For the text-containing cell, return its midpoint in [x, y] coordinate format. 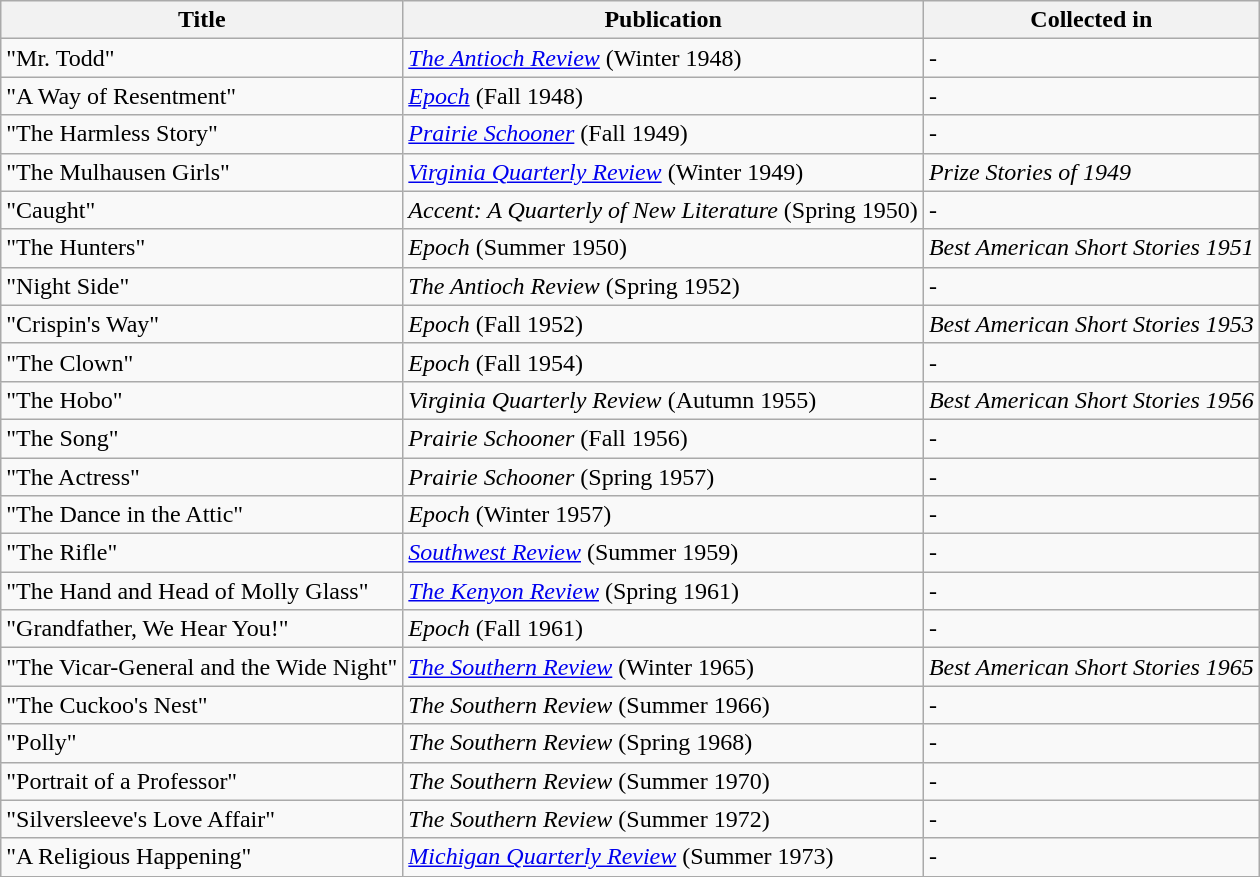
Virginia Quarterly Review (Winter 1949) [664, 172]
"The Vicar-General and the Wide Night" [202, 667]
Best American Short Stories 1956 [1091, 400]
The Southern Review (Summer 1972) [664, 819]
"The Cuckoo's Nest" [202, 705]
Michigan Quarterly Review (Summer 1973) [664, 857]
Title [202, 20]
The Antioch Review (Winter 1948) [664, 58]
"The Actress" [202, 477]
Prize Stories of 1949 [1091, 172]
Epoch (Fall 1961) [664, 629]
"A Way of Resentment" [202, 96]
"The Rifle" [202, 553]
The Southern Review (Spring 1968) [664, 743]
"Night Side" [202, 286]
"The Dance in the Attic" [202, 515]
The Kenyon Review (Spring 1961) [664, 591]
"Silversleeve's Love Affair" [202, 819]
"Grandfather, We Hear You!" [202, 629]
Prairie Schooner (Spring 1957) [664, 477]
Prairie Schooner (Fall 1949) [664, 134]
The Southern Review (Winter 1965) [664, 667]
"The Harmless Story" [202, 134]
Epoch (Fall 1954) [664, 362]
Best American Short Stories 1951 [1091, 248]
"Portrait of a Professor" [202, 781]
Collected in [1091, 20]
Prairie Schooner (Fall 1956) [664, 438]
Epoch (Winter 1957) [664, 515]
Virginia Quarterly Review (Autumn 1955) [664, 400]
Accent: A Quarterly of New Literature (Spring 1950) [664, 210]
"Polly" [202, 743]
Southwest Review (Summer 1959) [664, 553]
The Southern Review (Summer 1966) [664, 705]
"Crispin's Way" [202, 324]
"A Religious Happening" [202, 857]
Epoch (Fall 1948) [664, 96]
Best American Short Stories 1965 [1091, 667]
The Southern Review (Summer 1970) [664, 781]
Publication [664, 20]
"The Hunters" [202, 248]
"Mr. Todd" [202, 58]
"The Hobo" [202, 400]
"Caught" [202, 210]
Epoch (Summer 1950) [664, 248]
Best American Short Stories 1953 [1091, 324]
Epoch (Fall 1952) [664, 324]
"The Mulhausen Girls" [202, 172]
"The Clown" [202, 362]
"The Song" [202, 438]
The Antioch Review (Spring 1952) [664, 286]
"The Hand and Head of Molly Glass" [202, 591]
